Pinpoint the cell where the given text exists, returning its [X, Y] midpoint coordinate. 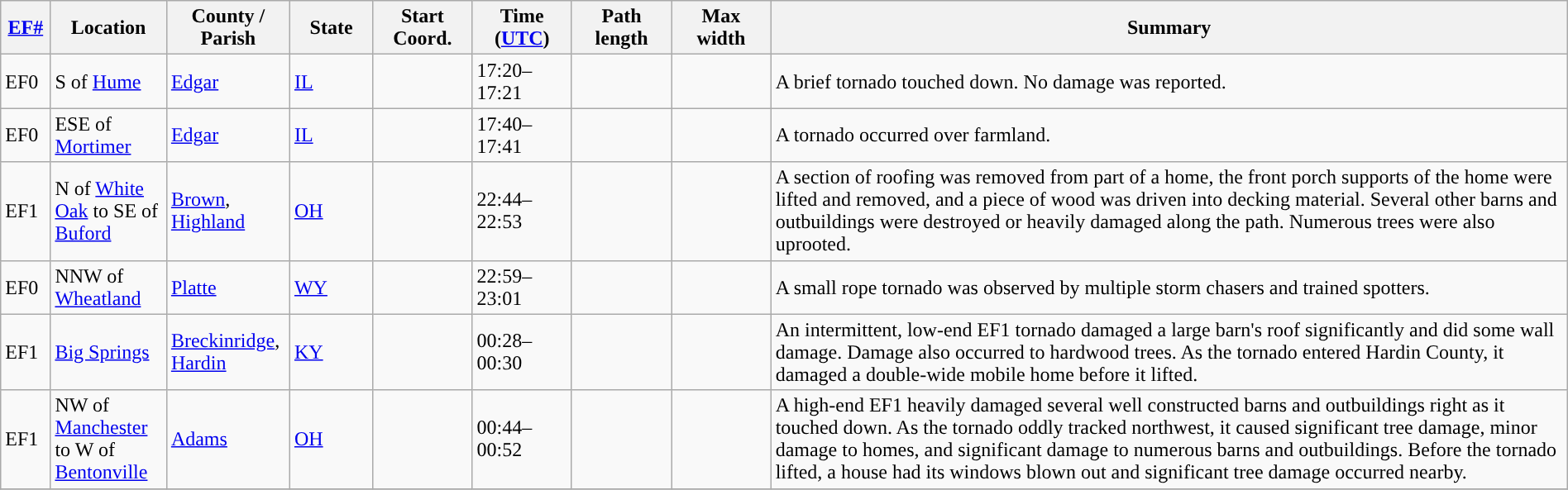
Summary [1169, 28]
Location [108, 28]
Adams [228, 440]
Start Coord. [423, 28]
NW of Manchester to W of Bentonville [108, 440]
Platte [228, 288]
Brown, Highland [228, 212]
22:44–22:53 [522, 212]
17:20–17:21 [522, 81]
Breckinridge, Hardin [228, 352]
00:28–00:30 [522, 352]
A brief tornado touched down. No damage was reported. [1169, 81]
A tornado occurred over farmland. [1169, 136]
WY [331, 288]
Path length [621, 28]
N of White Oak to SE of Buford [108, 212]
00:44–00:52 [522, 440]
State [331, 28]
S of Hume [108, 81]
17:40–17:41 [522, 136]
NNW of Wheatland [108, 288]
22:59–23:01 [522, 288]
KY [331, 352]
ESE of Mortimer [108, 136]
Big Springs [108, 352]
Time (UTC) [522, 28]
EF# [26, 28]
County / Parish [228, 28]
A small rope tornado was observed by multiple storm chasers and trained spotters. [1169, 288]
Max width [721, 28]
